Capture the cell that displays the provided text and extract its [X, Y] central coordinate. 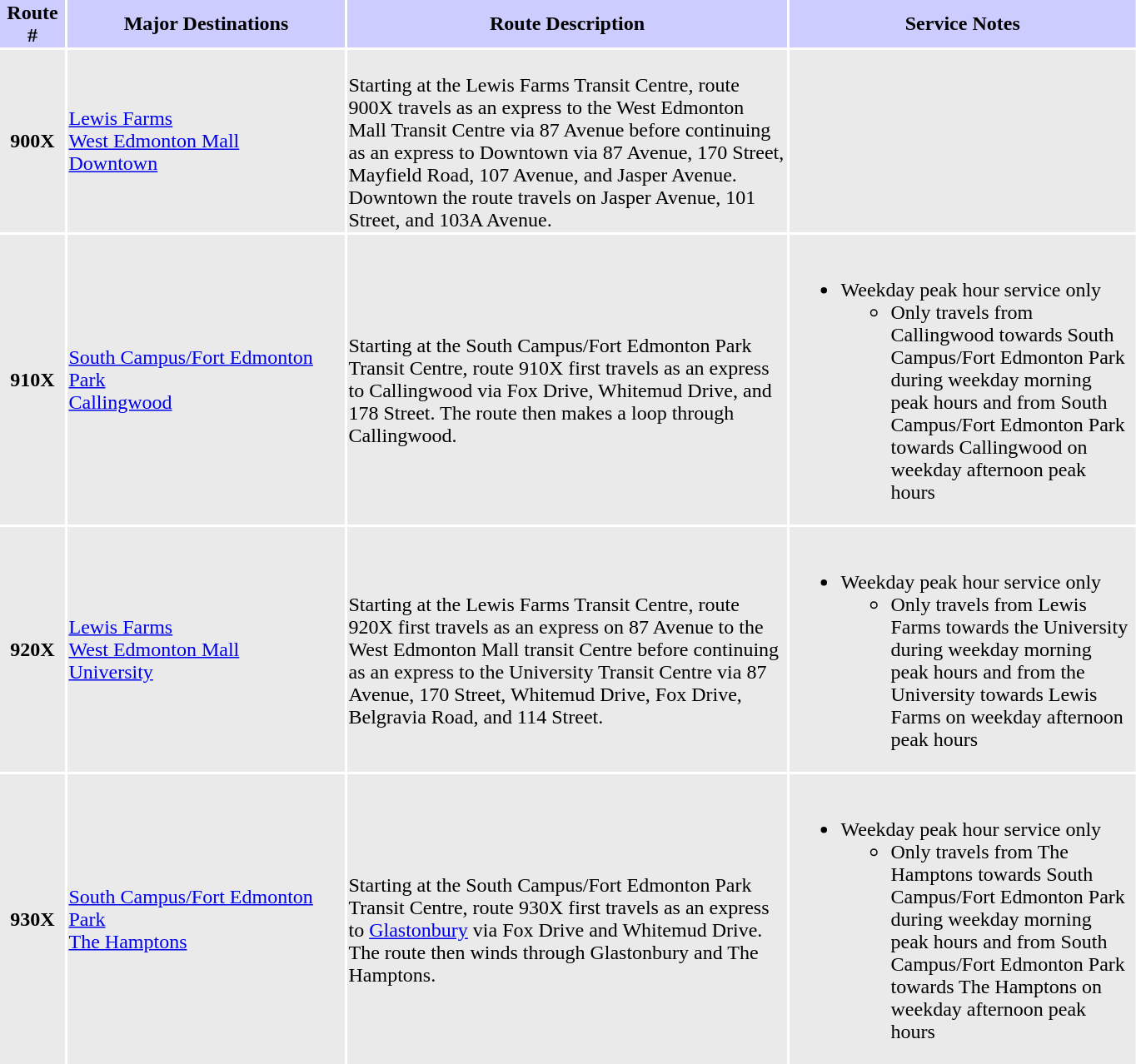
930X [32, 919]
900X [32, 142]
Major Destinations [207, 23]
920X [32, 649]
Lewis FarmsWest Edmonton MallDowntown [207, 142]
Route # [32, 23]
910X [32, 380]
Route Description [567, 23]
South Campus/Fort Edmonton ParkCallingwood [207, 380]
Service Notes [963, 23]
Lewis FarmsWest Edmonton MallUniversity [207, 649]
South Campus/Fort Edmonton ParkThe Hamptons [207, 919]
